Return the [x, y] coordinate for the center point of the cell that contains the specified text.  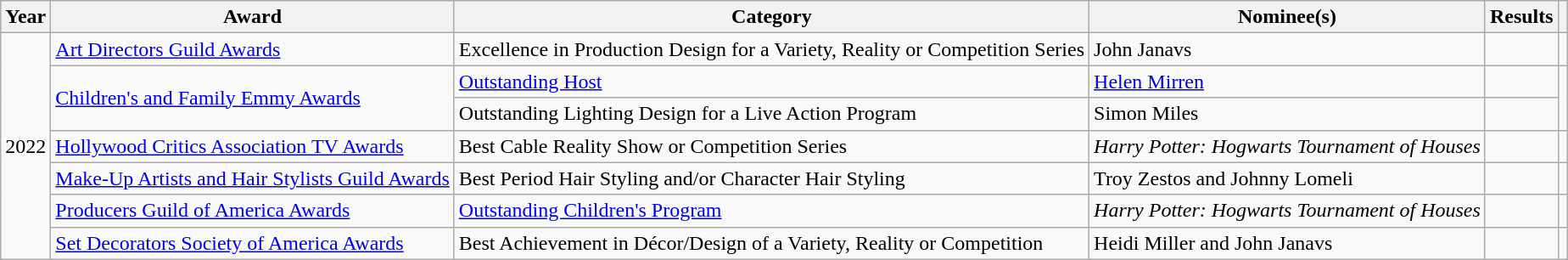
Make-Up Artists and Hair Stylists Guild Awards [253, 178]
Helen Mirren [1288, 82]
Simon Miles [1288, 114]
Children's and Family Emmy Awards [253, 98]
Best Cable Reality Show or Competition Series [771, 146]
Best Achievement in Décor/Design of a Variety, Reality or Competition [771, 243]
Nominee(s) [1288, 17]
John Janavs [1288, 49]
Outstanding Children's Program [771, 211]
Hollywood Critics Association TV Awards [253, 146]
Best Period Hair Styling and/or Character Hair Styling [771, 178]
2022 [25, 146]
Excellence in Production Design for a Variety, Reality or Competition Series [771, 49]
Category [771, 17]
Outstanding Lighting Design for a Live Action Program [771, 114]
Heidi Miller and John Janavs [1288, 243]
Award [253, 17]
Year [25, 17]
Outstanding Host [771, 82]
Results [1521, 17]
Set Decorators Society of America Awards [253, 243]
Producers Guild of America Awards [253, 211]
Art Directors Guild Awards [253, 49]
Troy Zestos and Johnny Lomeli [1288, 178]
